Detect which cell encompasses the target text, then output its [x, y] center coordinate. 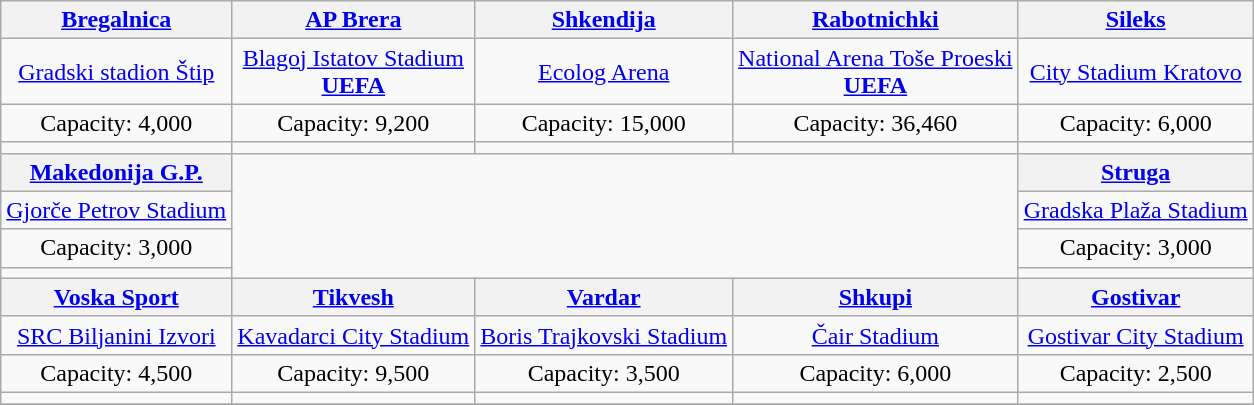
City Stadium Kratovo [1136, 72]
Gradska Plaža Stadium [1136, 210]
Shkupi [876, 297]
SRC Biljanini Izvori [116, 335]
Voska Sport [116, 297]
Čair Stadium [876, 335]
Capacity: 4,500 [116, 373]
Gostivar City Stadium [1136, 335]
Boris Trajkovski Stadium [604, 335]
Ecolog Arena [604, 72]
Kavadarci City Stadium [354, 335]
Capacity: 2,500 [1136, 373]
Vardar [604, 297]
AP Brera [354, 20]
Capacity: 9,500 [354, 373]
Struga [1136, 172]
Capacity: 36,460 [876, 123]
Sileks [1136, 20]
National Arena Toše Proeski UEFA [876, 72]
Capacity: 9,200 [354, 123]
Gradski stadion Štip [116, 72]
Capacity: 3,500 [604, 373]
Capacity: 15,000 [604, 123]
Makedonija G.P. [116, 172]
Shkendija [604, 20]
Gjorče Petrov Stadium [116, 210]
Rabotnichki [876, 20]
Tikvesh [354, 297]
Bregalnica [116, 20]
Capacity: 4,000 [116, 123]
Blagoj Istatov StadiumUEFA [354, 72]
Gostivar [1136, 297]
